Extract the [x, y] coordinate from the center of the cell holding the provided text.  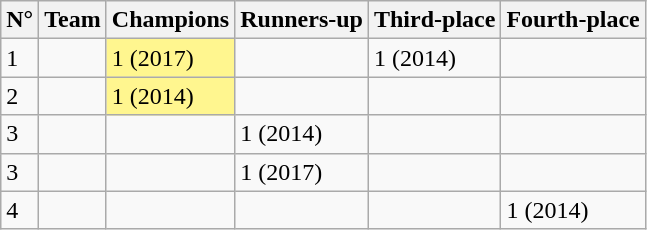
Runners-up [302, 20]
Champions [170, 20]
Fourth-place [573, 20]
2 [20, 96]
Third-place [434, 20]
N° [20, 20]
4 [20, 210]
Team [73, 20]
1 [20, 58]
